Capture the cell that displays the provided text and extract its (x, y) central coordinate. 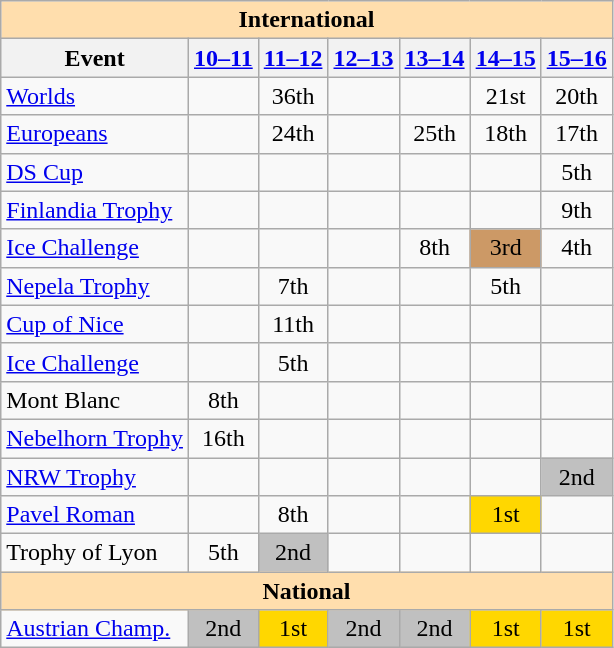
Worlds (95, 96)
21st (506, 96)
16th (223, 438)
Cup of Nice (95, 324)
36th (293, 96)
International (306, 20)
11th (293, 324)
18th (506, 134)
Finlandia Trophy (95, 210)
3rd (506, 248)
National (306, 591)
Event (95, 58)
Austrian Champ. (95, 629)
Mont Blanc (95, 400)
7th (293, 286)
NRW Trophy (95, 477)
9th (576, 210)
15–16 (576, 58)
14–15 (506, 58)
Nepela Trophy (95, 286)
13–14 (434, 58)
Nebelhorn Trophy (95, 438)
DS Cup (95, 172)
4th (576, 248)
12–13 (364, 58)
24th (293, 134)
20th (576, 96)
Europeans (95, 134)
17th (576, 134)
Trophy of Lyon (95, 553)
25th (434, 134)
11–12 (293, 58)
10–11 (223, 58)
Pavel Roman (95, 515)
